Scan for the cell matching the given text and deliver its [X, Y] coordinate at center. 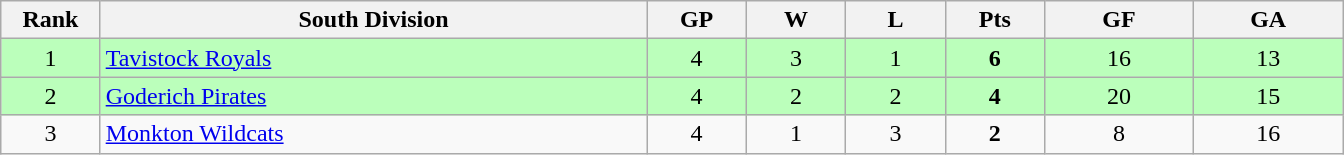
8 [1118, 134]
South Division [374, 20]
6 [994, 58]
20 [1118, 96]
L [896, 20]
Monkton Wildcats [374, 134]
Rank [50, 20]
Tavistock Royals [374, 58]
15 [1268, 96]
Goderich Pirates [374, 96]
GF [1118, 20]
GA [1268, 20]
GP [696, 20]
13 [1268, 58]
Pts [994, 20]
W [796, 20]
